Locate the cell with the specified text and output its [X, Y] center coordinate. 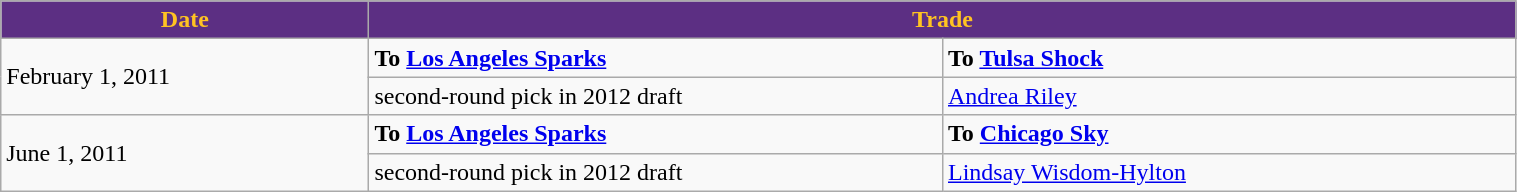
To Tulsa Shock [1229, 58]
Trade [942, 20]
Date [185, 20]
To Chicago Sky [1229, 134]
Lindsay Wisdom-Hylton [1229, 172]
February 1, 2011 [185, 77]
Andrea Riley [1229, 96]
June 1, 2011 [185, 153]
